Pinpoint the cell where the given text exists, returning its (x, y) midpoint coordinate. 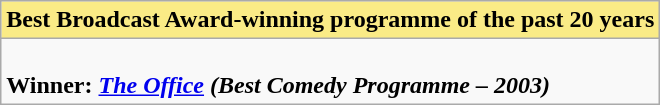
Best Broadcast Award-winning programme of the past 20 years (330, 20)
Winner: The Office (Best Comedy Programme – 2003) (330, 72)
